Return the (X, Y) coordinate for the center point of the cell that contains the specified text.  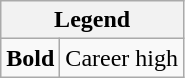
Legend (92, 20)
Bold (30, 58)
Career high (122, 58)
